Scan for the cell matching the given text and deliver its (X, Y) coordinate at center. 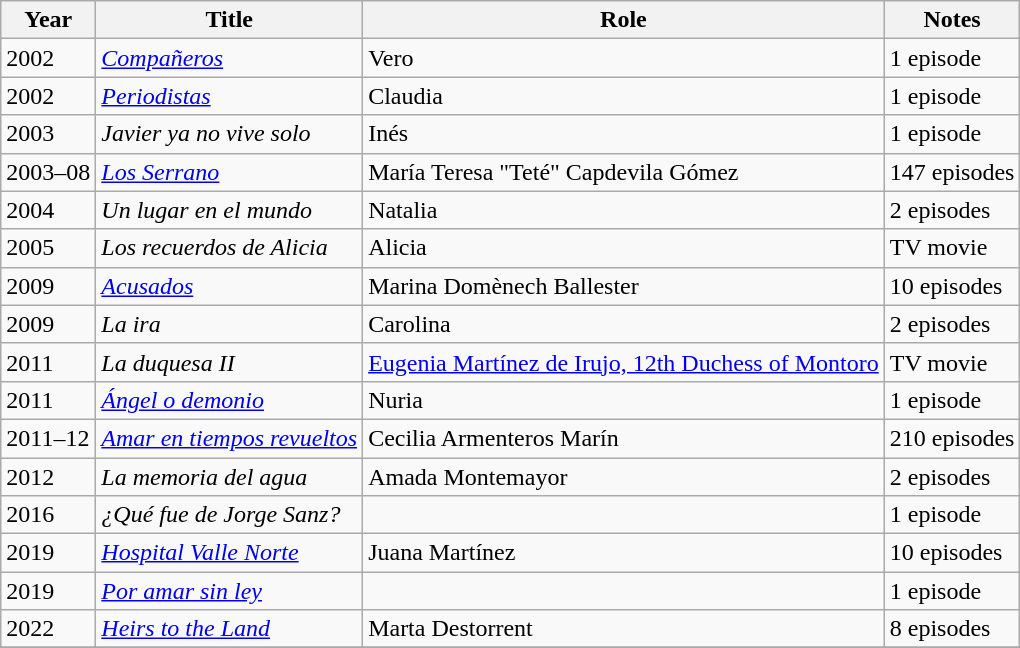
147 episodes (952, 172)
Ángel o demonio (230, 400)
Periodistas (230, 96)
Nuria (624, 400)
Notes (952, 20)
Natalia (624, 210)
Amar en tiempos revueltos (230, 438)
Claudia (624, 96)
Vero (624, 58)
Hospital Valle Norte (230, 553)
Los Serrano (230, 172)
Carolina (624, 324)
La ira (230, 324)
Heirs to the Land (230, 629)
Por amar sin ley (230, 591)
2022 (48, 629)
Inés (624, 134)
Alicia (624, 248)
Marina Domènech Ballester (624, 286)
Amada Montemayor (624, 477)
210 episodes (952, 438)
Title (230, 20)
2003–08 (48, 172)
Year (48, 20)
Juana Martínez (624, 553)
2004 (48, 210)
Acusados (230, 286)
Marta Destorrent (624, 629)
2003 (48, 134)
Compañeros (230, 58)
¿Qué fue de Jorge Sanz? (230, 515)
María Teresa "Teté" Capdevila Gómez (624, 172)
Role (624, 20)
2005 (48, 248)
Un lugar en el mundo (230, 210)
Eugenia Martínez de Irujo, 12th Duchess of Montoro (624, 362)
Cecilia Armenteros Marín (624, 438)
2011–12 (48, 438)
Javier ya no vive solo (230, 134)
La duquesa II (230, 362)
2012 (48, 477)
2016 (48, 515)
8 episodes (952, 629)
Los recuerdos de Alicia (230, 248)
La memoria del agua (230, 477)
